Pinpoint the cell where the given text exists, returning its (X, Y) midpoint coordinate. 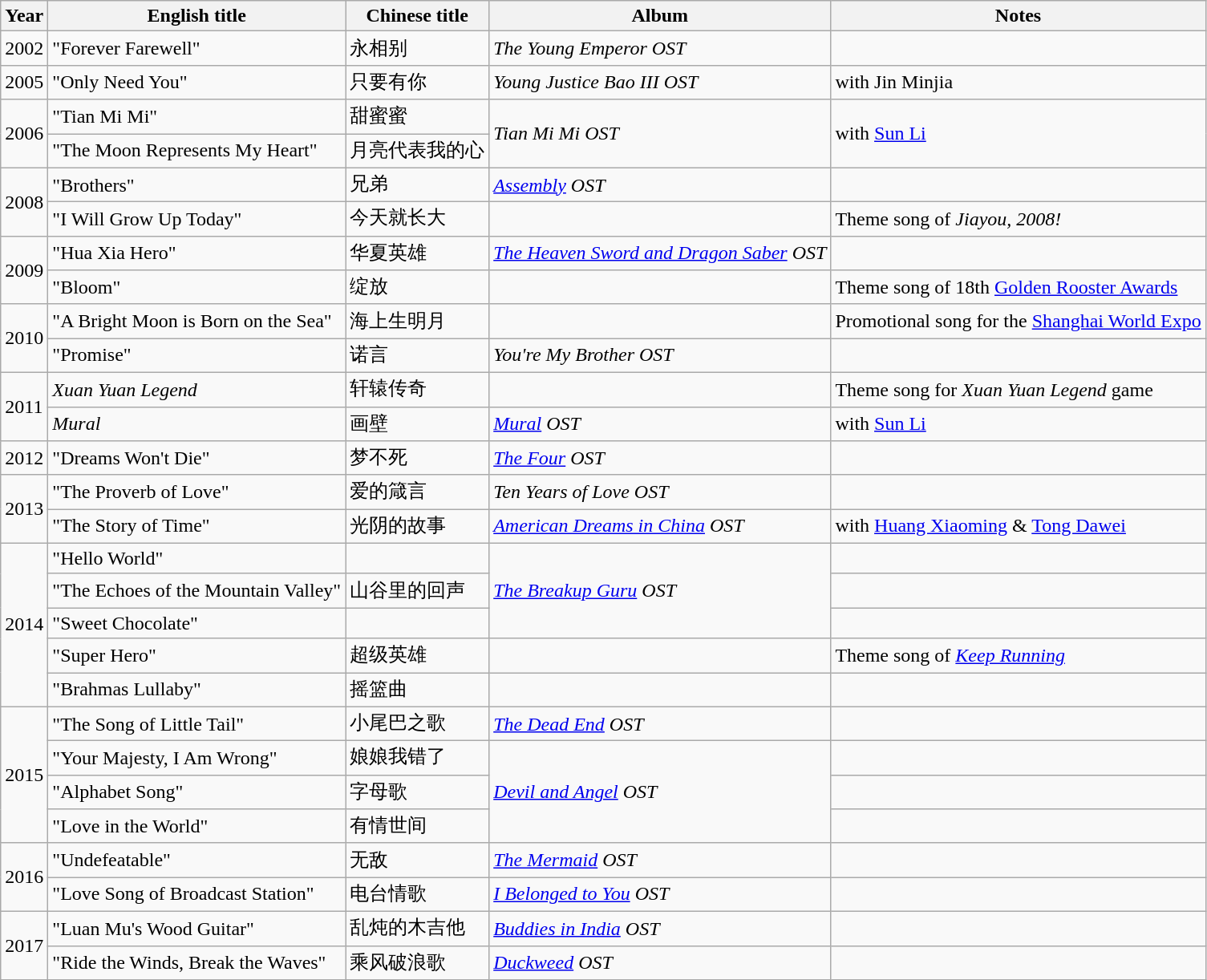
with Huang Xiaoming & Tong Dawei (1019, 526)
"Bloom" (197, 287)
超级英雄 (417, 656)
Theme song for Xuan Yuan Legend game (1019, 390)
"A Bright Moon is Born on the Sea" (197, 321)
The Breakup Guru OST (660, 590)
"Brahmas Lullaby" (197, 690)
"Promise" (197, 356)
"Super Hero" (197, 656)
画壁 (417, 423)
Theme song of 18th Golden Rooster Awards (1019, 287)
Theme song of Jiayou, 2008! (1019, 220)
Xuan Yuan Legend (197, 390)
Tian Mi Mi OST (660, 133)
Promotional song for the Shanghai World Expo (1019, 321)
2012 (24, 459)
字母歌 (417, 792)
"The Proverb of Love" (197, 492)
华夏英雄 (417, 253)
梦不死 (417, 459)
"Luan Mu's Wood Guitar" (197, 929)
摇篮曲 (417, 690)
The Young Emperor OST (660, 48)
"Brothers" (197, 184)
English title (197, 16)
爱的箴言 (417, 492)
兄弟 (417, 184)
You're My Brother OST (660, 356)
"Dreams Won't Die" (197, 459)
只要有你 (417, 82)
Duckweed OST (660, 962)
"Sweet Chocolate" (197, 623)
"Only Need You" (197, 82)
轩辕传奇 (417, 390)
"Love Song of Broadcast Station" (197, 895)
"Alphabet Song" (197, 792)
"Hello World" (197, 558)
Mural (197, 423)
"The Moon Represents My Heart" (197, 151)
2011 (24, 406)
娘娘我错了 (417, 759)
"I Will Grow Up Today" (197, 220)
"Love in the World" (197, 826)
Theme song of Keep Running (1019, 656)
"Tian Mi Mi" (197, 117)
I Belonged to You OST (660, 895)
海上生明月 (417, 321)
American Dreams in China OST (660, 526)
"The Story of Time" (197, 526)
2008 (24, 202)
"Ride the Winds, Break the Waves" (197, 962)
The Dead End OST (660, 723)
2013 (24, 508)
"The Song of Little Tail" (197, 723)
2002 (24, 48)
光阴的故事 (417, 526)
绽放 (417, 287)
今天就长大 (417, 220)
Chinese title (417, 16)
Notes (1019, 16)
Ten Years of Love OST (660, 492)
乘风破浪歌 (417, 962)
Young Justice Bao III OST (660, 82)
"Hua Xia Hero" (197, 253)
with Jin Minjia (1019, 82)
乱炖的木吉他 (417, 929)
2014 (24, 625)
"Your Majesty, I Am Wrong" (197, 759)
2015 (24, 775)
"Forever Farewell" (197, 48)
Buddies in India OST (660, 929)
山谷里的回声 (417, 590)
The Heaven Sword and Dragon Saber OST (660, 253)
月亮代表我的心 (417, 151)
电台情歌 (417, 895)
有情世间 (417, 826)
The Mermaid OST (660, 860)
小尾巴之歌 (417, 723)
甜蜜蜜 (417, 117)
无敌 (417, 860)
诺言 (417, 356)
2016 (24, 877)
"The Echoes of the Mountain Valley" (197, 590)
Devil and Angel OST (660, 792)
2010 (24, 338)
永相别 (417, 48)
Year (24, 16)
The Four OST (660, 459)
2006 (24, 133)
2005 (24, 82)
Assembly OST (660, 184)
Album (660, 16)
2017 (24, 945)
2009 (24, 269)
"Undefeatable" (197, 860)
Mural OST (660, 423)
